Search for the cell housing the specified text and yield its [X, Y] center coordinate. 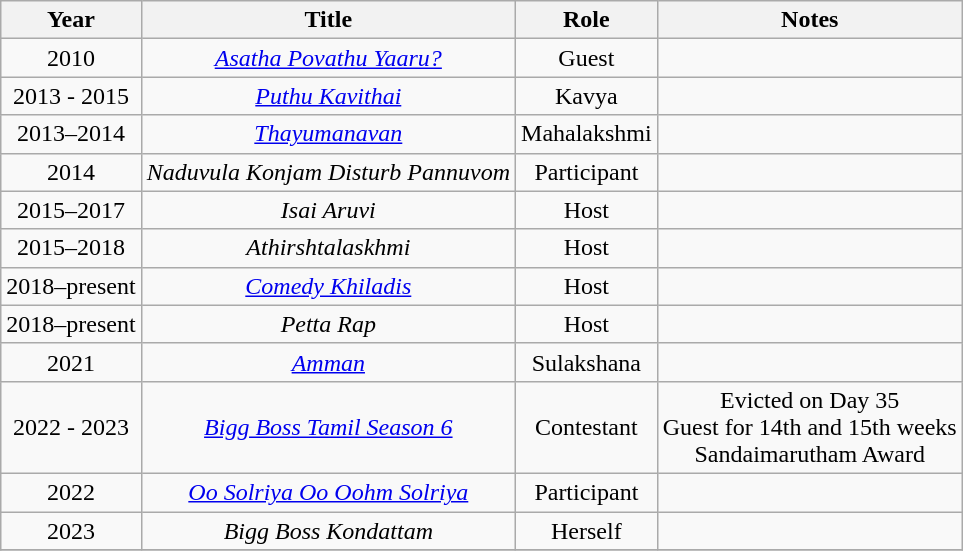
2013 - 2015 [71, 96]
2013–2014 [71, 134]
Naduvula Konjam Disturb Pannuvom [328, 172]
Herself [587, 531]
2021 [71, 362]
2014 [71, 172]
Evicted on Day 35Guest for 14th and 15th weeksSandaimarutham Award [810, 427]
Bigg Boss Tamil Season 6 [328, 427]
Notes [810, 20]
Title [328, 20]
Year [71, 20]
2010 [71, 58]
Contestant [587, 427]
Role [587, 20]
Mahalakshmi [587, 134]
Isai Aruvi [328, 210]
2022 [71, 492]
Guest [587, 58]
Petta Rap [328, 324]
Comedy Khiladis [328, 286]
Thayumanavan [328, 134]
Bigg Boss Kondattam [328, 531]
Athirshtalaskhmi [328, 248]
2015–2017 [71, 210]
Sulakshana [587, 362]
2015–2018 [71, 248]
2023 [71, 531]
2022 - 2023 [71, 427]
Puthu Kavithai [328, 96]
Oo Solriya Oo Oohm Solriya [328, 492]
Asatha Povathu Yaaru? [328, 58]
Amman [328, 362]
Kavya [587, 96]
